From the cell containing the given text, extract its center point as (x, y) coordinate. 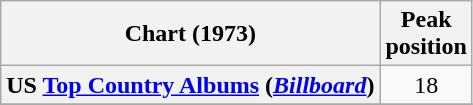
Chart (1973) (190, 34)
18 (426, 85)
Peakposition (426, 34)
US Top Country Albums (Billboard) (190, 85)
